Identify which cell holds the provided text, then report its [X, Y] central coordinate. 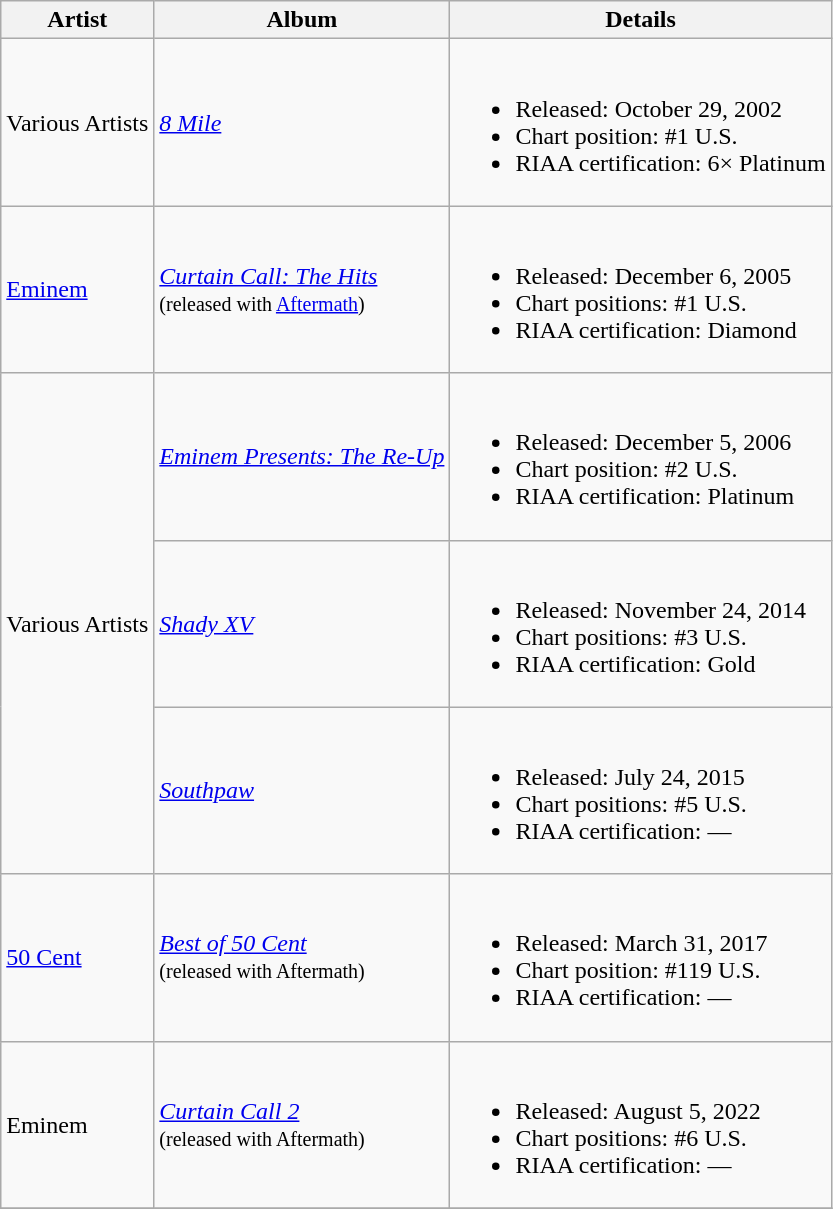
Artist [78, 20]
Released: November 24, 2014Chart positions: #3 U.S.RIAA certification: Gold [640, 624]
Curtain Call 2(released with Aftermath) [302, 1124]
Released: October 29, 2002Chart position: #1 U.S.RIAA certification: 6× Platinum [640, 122]
Released: August 5, 2022Chart positions: #6 U.S.RIAA certification: — [640, 1124]
Released: December 6, 2005Chart positions: #1 U.S.RIAA certification: Diamond [640, 290]
Best of 50 Cent(released with Aftermath) [302, 958]
8 Mile [302, 122]
Shady XV [302, 624]
Released: July 24, 2015Chart positions: #5 U.S.RIAA certification: — [640, 790]
50 Cent [78, 958]
Details [640, 20]
Southpaw [302, 790]
Eminem Presents: The Re-Up [302, 456]
Released: March 31, 2017Chart position: #119 U.S.RIAA certification: — [640, 958]
Released: December 5, 2006Chart position: #2 U.S.RIAA certification: Platinum [640, 456]
Curtain Call: The Hits(released with Aftermath) [302, 290]
Album [302, 20]
